Output the [x, y] coordinate of the center of the cell containing the given text.  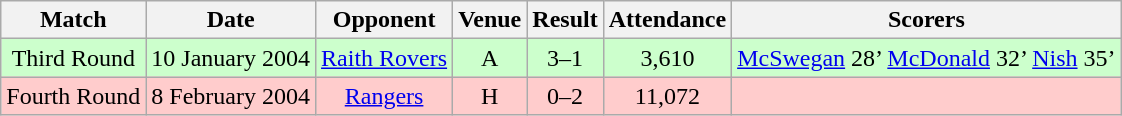
Match [74, 20]
Fourth Round [74, 96]
8 February 2004 [231, 96]
Venue [490, 20]
Scorers [926, 20]
Result [565, 20]
11,072 [667, 96]
McSwegan 28’ McDonald 32’ Nish 35’ [926, 58]
0–2 [565, 96]
Attendance [667, 20]
Opponent [384, 20]
Rangers [384, 96]
3–1 [565, 58]
Third Round [74, 58]
Raith Rovers [384, 58]
A [490, 58]
3,610 [667, 58]
Date [231, 20]
10 January 2004 [231, 58]
H [490, 96]
